Return [X, Y] of the center of cell containing provided text 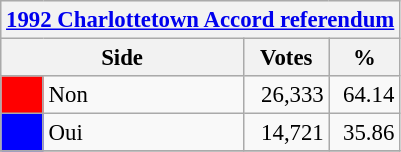
Non [143, 95]
64.14 [364, 95]
Votes [286, 58]
35.86 [364, 133]
1992 Charlottetown Accord referendum [200, 20]
Oui [143, 133]
% [364, 58]
26,333 [286, 95]
14,721 [286, 133]
Side [122, 58]
